Detect which cell encompasses the target text, then output its [x, y] center coordinate. 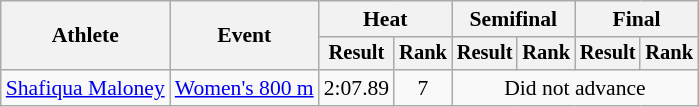
Did not advance [575, 88]
Women's 800 m [244, 88]
Shafiqua Maloney [86, 88]
Athlete [86, 36]
Heat [386, 19]
Final [636, 19]
Event [244, 36]
7 [423, 88]
Semifinal [514, 19]
2:07.89 [356, 88]
